Extract the [X, Y] coordinate from the center of the cell holding the provided text.  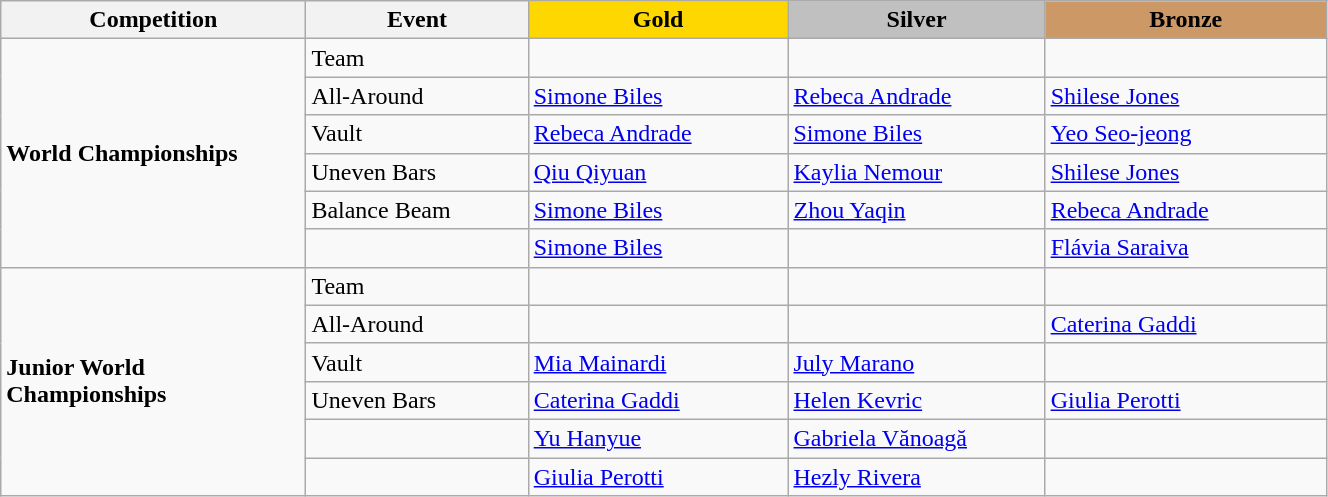
Yu Hanyue [658, 438]
Silver [916, 20]
Mia Mainardi [658, 362]
Gabriela Vănoagă [916, 438]
July Marano [916, 362]
Hezly Rivera [916, 477]
Flávia Saraiva [1186, 248]
Yeo Seo-jeong [1186, 134]
Helen Kevric [916, 400]
World Championships [154, 153]
Gold [658, 20]
Kaylia Nemour [916, 172]
Balance Beam [417, 210]
Event [417, 20]
Junior World Championships [154, 381]
Competition [154, 20]
Zhou Yaqin [916, 210]
Bronze [1186, 20]
Qiu Qiyuan [658, 172]
